Return [x, y] of the center of cell containing provided text 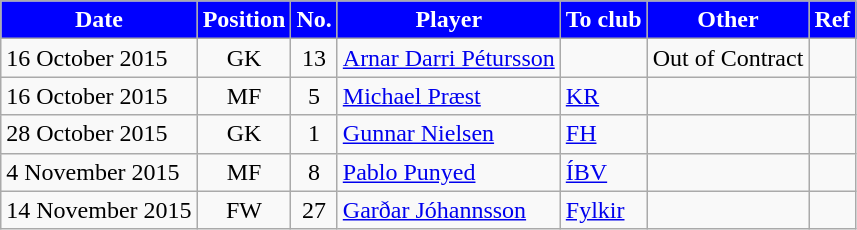
14 November 2015 [99, 210]
Pablo Punyed [448, 172]
FW [244, 210]
Player [448, 20]
Date [99, 20]
Arnar Darri Pétursson [448, 58]
ÍBV [604, 172]
Gunnar Nielsen [448, 134]
4 November 2015 [99, 172]
Position [244, 20]
FH [604, 134]
Garðar Jóhannsson [448, 210]
To club [604, 20]
Out of Contract [728, 58]
Fylkir [604, 210]
5 [314, 96]
Michael Præst [448, 96]
27 [314, 210]
1 [314, 134]
Ref [832, 20]
28 October 2015 [99, 134]
Other [728, 20]
8 [314, 172]
No. [314, 20]
13 [314, 58]
KR [604, 96]
